Scan for the cell matching the given text and deliver its [x, y] coordinate at center. 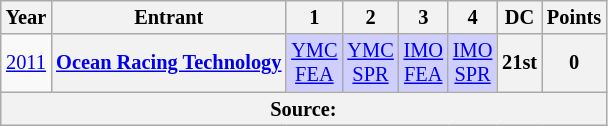
IMOSPR [472, 63]
Source: [304, 109]
0 [574, 63]
YMCFEA [314, 63]
2 [370, 17]
IMOFEA [424, 63]
YMCSPR [370, 63]
3 [424, 17]
DC [520, 17]
4 [472, 17]
Points [574, 17]
2011 [26, 63]
1 [314, 17]
Ocean Racing Technology [168, 63]
Year [26, 17]
21st [520, 63]
Entrant [168, 17]
